Scan for the cell matching the given text and deliver its (x, y) coordinate at center. 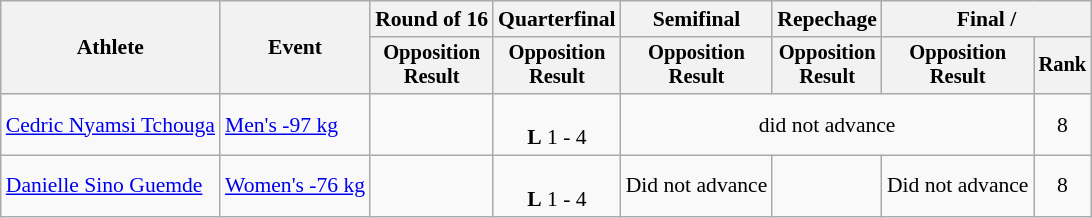
Final / (986, 19)
Men's -97 kg (295, 124)
Round of 16 (432, 19)
Repechage (827, 19)
Rank (1063, 66)
Cedric Nyamsi Tchouga (110, 124)
did not advance (828, 124)
Semifinal (697, 19)
Quarterfinal (557, 19)
Event (295, 48)
Athlete (110, 48)
Danielle Sino Guemde (110, 186)
Women's -76 kg (295, 186)
